Provide the [X, Y] coordinate of the cell's center where the given text is located.  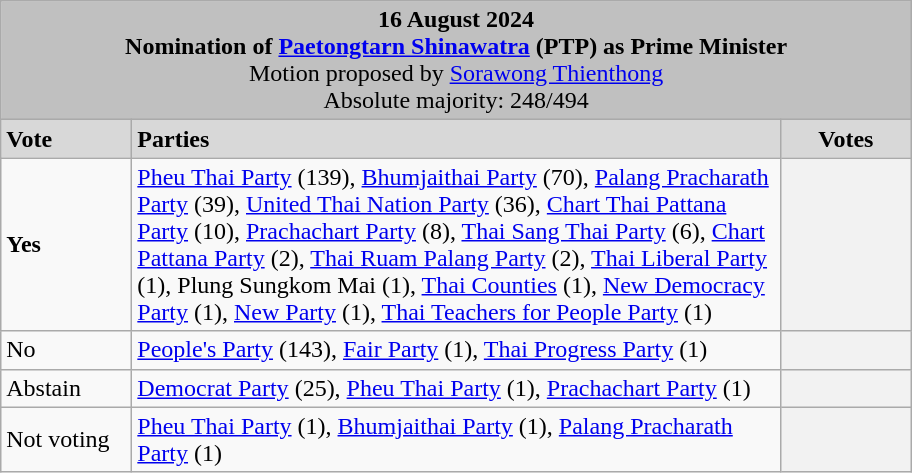
Democrat Party (25), Pheu Thai Party (1), Prachachart Party (1) [456, 388]
Vote [66, 139]
16 August 2024Nomination of Paetongtarn Shinawatra (PTP) as Prime MinisterMotion proposed by Sorawong ThienthongAbsolute majority: 248/494 [456, 60]
No [66, 350]
Pheu Thai Party (1), Bhumjaithai Party (1), Palang Pracharath Party (1) [456, 440]
Not voting [66, 440]
People's Party (143), Fair Party (1), Thai Progress Party (1) [456, 350]
Abstain [66, 388]
Yes [66, 244]
Parties [456, 139]
Votes [846, 139]
